Locate the cell with the specified text and output its (X, Y) center coordinate. 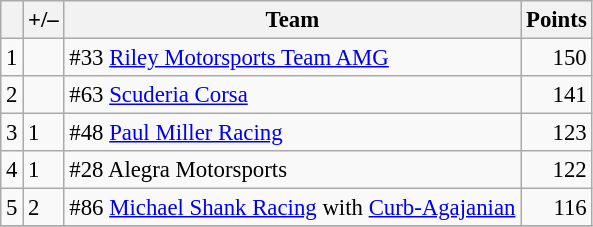
Points (556, 20)
123 (556, 133)
3 (12, 133)
5 (12, 208)
150 (556, 58)
#86 Michael Shank Racing with Curb-Agajanian (292, 208)
141 (556, 95)
116 (556, 208)
4 (12, 170)
#48 Paul Miller Racing (292, 133)
#63 Scuderia Corsa (292, 95)
122 (556, 170)
+/– (44, 20)
Team (292, 20)
#33 Riley Motorsports Team AMG (292, 58)
#28 Alegra Motorsports (292, 170)
